Return (X, Y) of the center of cell containing provided text 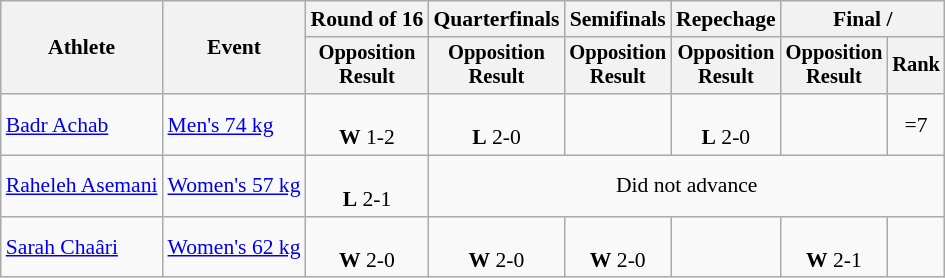
L 2-1 (368, 186)
Final / (863, 19)
Women's 57 kg (234, 186)
Round of 16 (368, 19)
Sarah Chaâri (82, 248)
Event (234, 48)
Men's 74 kg (234, 124)
Repechage (726, 19)
Semifinals (618, 19)
Badr Achab (82, 124)
W 1-2 (368, 124)
Rank (916, 66)
Quarterfinals (496, 19)
Raheleh Asemani (82, 186)
Women's 62 kg (234, 248)
Did not advance (686, 186)
W 2-1 (834, 248)
Athlete (82, 48)
=7 (916, 124)
